Extract the [x, y] coordinate from the center of the cell holding the provided text.  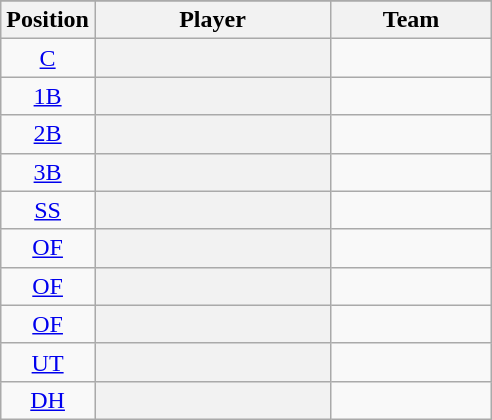
DH [48, 400]
Team [412, 20]
1B [48, 96]
Position [48, 20]
SS [48, 210]
UT [48, 362]
C [48, 58]
Player [212, 20]
2B [48, 134]
3B [48, 172]
